Determine the (X, Y) coordinate at the center of the cell enclosing the given text.  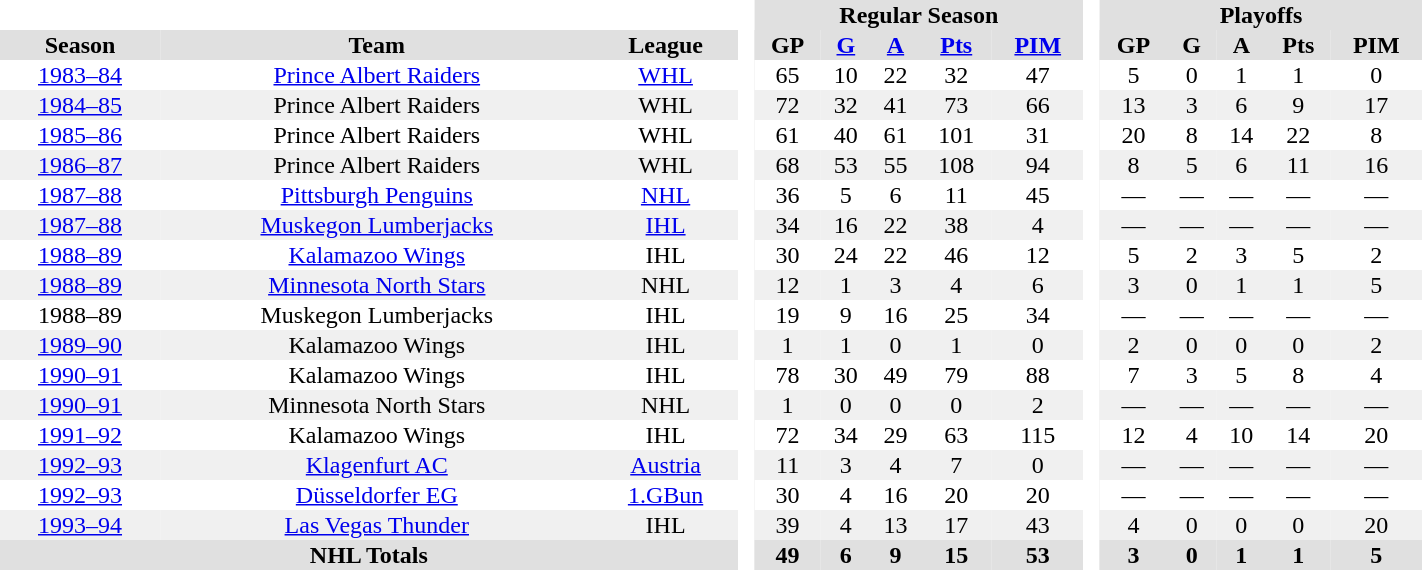
Team (376, 45)
101 (956, 135)
68 (788, 165)
94 (1038, 165)
15 (956, 555)
Düsseldorfer EG (376, 495)
79 (956, 375)
39 (788, 525)
Pittsburgh Penguins (376, 195)
41 (896, 105)
NHL Totals (369, 555)
Regular Season (918, 15)
31 (1038, 135)
24 (846, 255)
55 (896, 165)
47 (1038, 75)
Season (80, 45)
1991–92 (80, 435)
Klagenfurt AC (376, 465)
Austria (666, 465)
73 (956, 105)
43 (1038, 525)
25 (956, 315)
1.GBun (666, 495)
38 (956, 225)
45 (1038, 195)
29 (896, 435)
19 (788, 315)
88 (1038, 375)
League (666, 45)
46 (956, 255)
1986–87 (80, 165)
1983–84 (80, 75)
108 (956, 165)
Las Vegas Thunder (376, 525)
63 (956, 435)
40 (846, 135)
1984–85 (80, 105)
66 (1038, 105)
1985–86 (80, 135)
1989–90 (80, 345)
115 (1038, 435)
78 (788, 375)
36 (788, 195)
Playoffs (1261, 15)
1993–94 (80, 525)
65 (788, 75)
